Locate the cell with the specified text and output its [x, y] center coordinate. 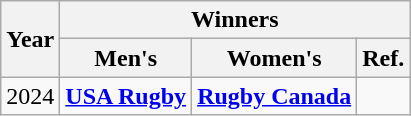
Women's [274, 58]
USA Rugby [126, 96]
2024 [30, 96]
Year [30, 39]
Ref. [384, 58]
Men's [126, 58]
Rugby Canada [274, 96]
Winners [235, 20]
